For the text-containing cell, return its midpoint in (x, y) coordinate format. 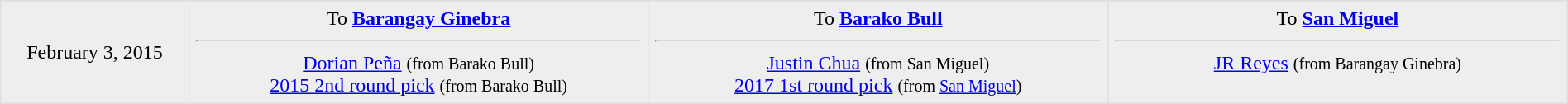
To Barako BullJustin Chua (from San Miguel)2017 1st round pick (from San Miguel) (878, 52)
To San MiguelJR Reyes (from Barangay Ginebra) (1338, 52)
February 3, 2015 (95, 52)
To Barangay GinebraDorian Peña (from Barako Bull)2015 2nd round pick (from Barako Bull) (418, 52)
